Provide the (X, Y) coordinate of the cell's center where the given text is located.  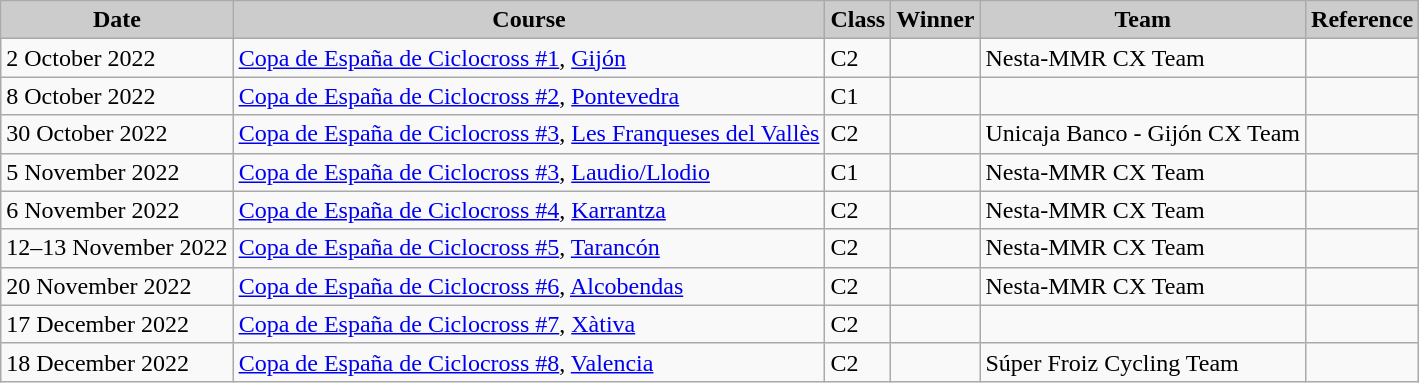
Súper Froiz Cycling Team (1143, 362)
18 December 2022 (117, 362)
30 October 2022 (117, 134)
Class (858, 20)
12–13 November 2022 (117, 248)
17 December 2022 (117, 324)
Winner (936, 20)
6 November 2022 (117, 210)
Unicaja Banco - Gijón CX Team (1143, 134)
Copa de España de Ciclocross #3, Les Franqueses del Vallès (529, 134)
Team (1143, 20)
Copa de España de Ciclocross #2, Pontevedra (529, 96)
Copa de España de Ciclocross #3, Laudio/Llodio (529, 172)
Copa de España de Ciclocross #7, Xàtiva (529, 324)
Copa de España de Ciclocross #1, Gijón (529, 58)
Copa de España de Ciclocross #5, Tarancón (529, 248)
Copa de España de Ciclocross #6, Alcobendas (529, 286)
Copa de España de Ciclocross #8, Valencia (529, 362)
Date (117, 20)
20 November 2022 (117, 286)
Reference (1362, 20)
Copa de España de Ciclocross #4, Karrantza (529, 210)
8 October 2022 (117, 96)
5 November 2022 (117, 172)
Course (529, 20)
2 October 2022 (117, 58)
